Identify which cell holds the provided text, then report its (X, Y) central coordinate. 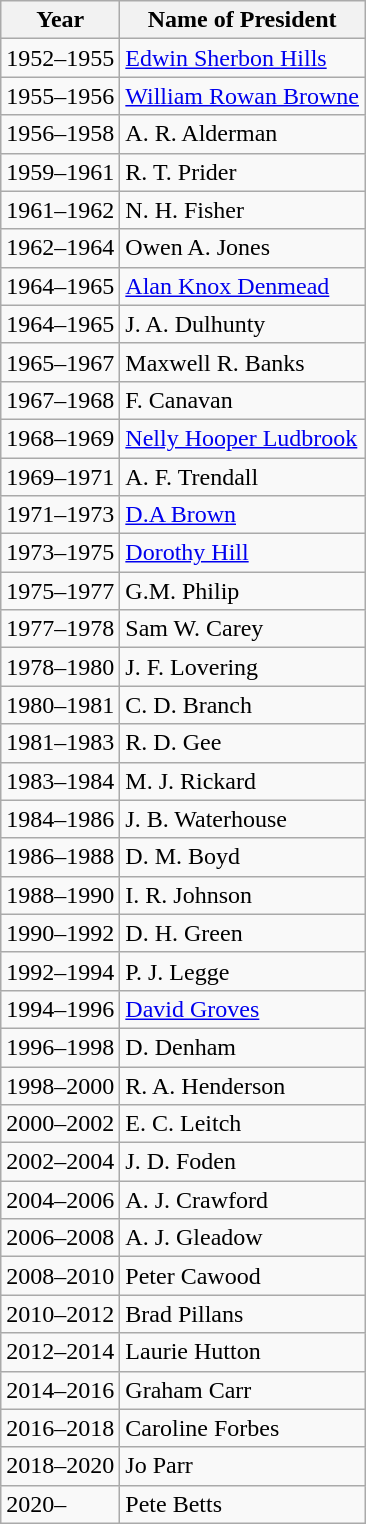
1980–1981 (60, 705)
Alan Knox Denmead (242, 286)
1971–1973 (60, 515)
Laurie Hutton (242, 1352)
1992–1994 (60, 971)
1984–1986 (60, 819)
G.M. Philip (242, 591)
Dorothy Hill (242, 553)
A. J. Crawford (242, 1200)
D. M. Boyd (242, 857)
1967–1968 (60, 400)
1961–1962 (60, 210)
1977–1978 (60, 629)
1969–1971 (60, 477)
A. F. Trendall (242, 477)
R. T. Prider (242, 172)
E. C. Leitch (242, 1124)
2004–2006 (60, 1200)
Peter Cawood (242, 1276)
Name of President (242, 20)
Brad Pillans (242, 1314)
1959–1961 (60, 172)
D.A Brown (242, 515)
Nelly Hooper Ludbrook (242, 438)
Pete Betts (242, 1504)
R. D. Gee (242, 743)
1975–1977 (60, 591)
N. H. Fisher (242, 210)
D. Denham (242, 1047)
A. R. Alderman (242, 134)
Sam W. Carey (242, 629)
1952–1955 (60, 58)
J. B. Waterhouse (242, 819)
Year (60, 20)
2008–2010 (60, 1276)
Jo Parr (242, 1466)
2002–2004 (60, 1162)
William Rowan Browne (242, 96)
R. A. Henderson (242, 1085)
J. A. Dulhunty (242, 324)
1990–1992 (60, 933)
2020– (60, 1504)
1983–1984 (60, 781)
1994–1996 (60, 1009)
2016–2018 (60, 1428)
F. Canavan (242, 400)
1968–1969 (60, 438)
1996–1998 (60, 1047)
1956–1958 (60, 134)
C. D. Branch (242, 705)
J. D. Foden (242, 1162)
1978–1980 (60, 667)
1988–1990 (60, 895)
M. J. Rickard (242, 781)
P. J. Legge (242, 971)
D. H. Green (242, 933)
David Groves (242, 1009)
2012–2014 (60, 1352)
Caroline Forbes (242, 1428)
J. F. Lovering (242, 667)
2018–2020 (60, 1466)
A. J. Gleadow (242, 1238)
Graham Carr (242, 1390)
2000–2002 (60, 1124)
1962–1964 (60, 248)
1986–1988 (60, 857)
2014–2016 (60, 1390)
I. R. Johnson (242, 895)
2010–2012 (60, 1314)
Owen A. Jones (242, 248)
1965–1967 (60, 362)
Maxwell R. Banks (242, 362)
1955–1956 (60, 96)
Edwin Sherbon Hills (242, 58)
1998–2000 (60, 1085)
2006–2008 (60, 1238)
1981–1983 (60, 743)
1973–1975 (60, 553)
